Detect which cell encompasses the target text, then output its [X, Y] center coordinate. 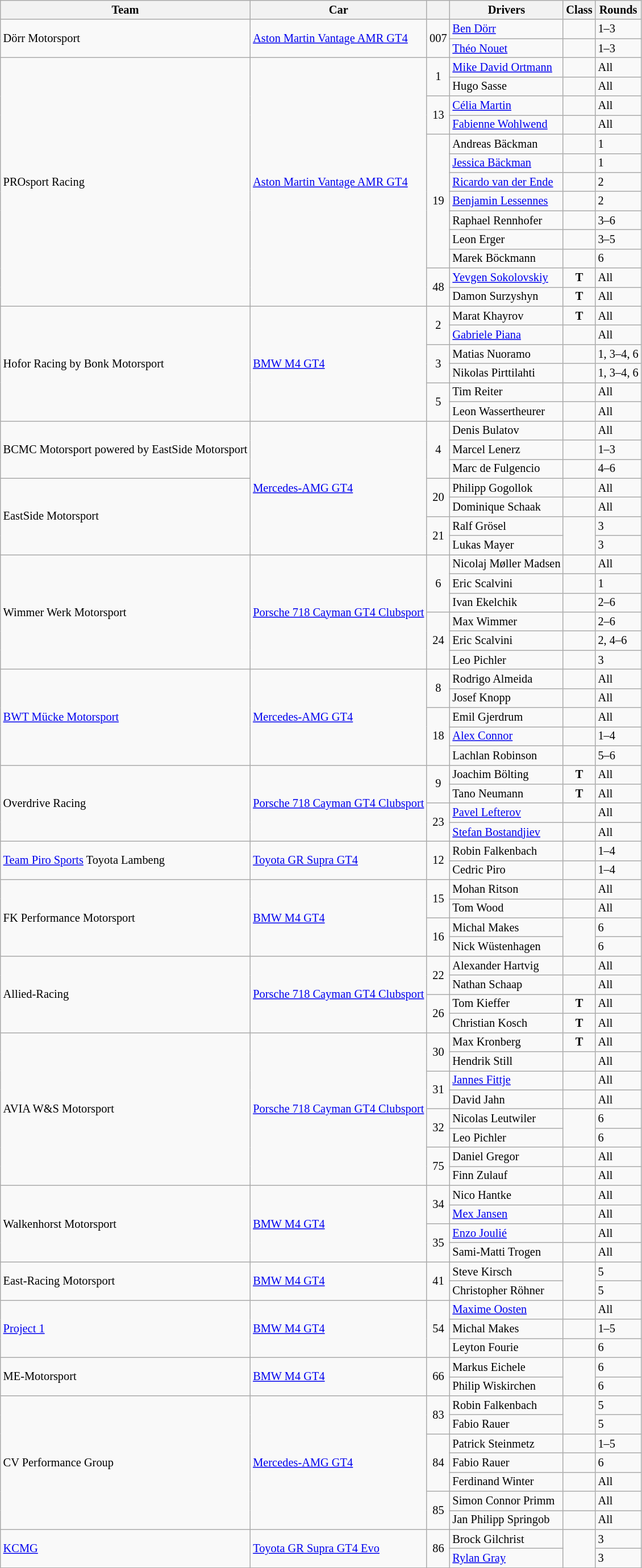
Overdrive Racing [126, 803]
21 [438, 535]
Toyota GR Supra GT4 [339, 860]
Emil Gjerdrum [507, 717]
Brock Gilchrist [507, 1539]
Markus Eichele [507, 1367]
3–6 [618, 220]
Alex Connor [507, 736]
Ben Dörr [507, 29]
66 [438, 1377]
Philipp Gogollok [507, 488]
Mohan Ritson [507, 889]
32 [438, 1128]
Dörr Motorsport [126, 39]
23 [438, 822]
Team Piro Sports Toyota Lambeng [126, 860]
4 [438, 450]
Denis Bulatov [507, 430]
Cedric Piro [507, 870]
Nicolaj Møller Madsen [507, 564]
KCMG [126, 1548]
13 [438, 115]
Patrick Steinmetz [507, 1444]
Maxime Oosten [507, 1310]
Simon Connor Primm [507, 1501]
Rodrigo Almeida [507, 679]
David Jahn [507, 1099]
Ivan Ekelchik [507, 603]
AVIA W&S Motorsport [126, 1109]
48 [438, 287]
Jan Philipp Springob [507, 1520]
22 [438, 975]
15 [438, 898]
2, 4–6 [618, 641]
Philip Wiskirchen [507, 1386]
41 [438, 1281]
Walkenhorst Motorsport [126, 1223]
Finn Zulauf [507, 1176]
75 [438, 1166]
85 [438, 1511]
Célia Martin [507, 106]
Marat Khayrov [507, 316]
Leon Wassertheurer [507, 411]
Drivers [507, 10]
Christopher Röhner [507, 1290]
86 [438, 1548]
Tano Neumann [507, 793]
5–6 [618, 755]
9 [438, 784]
12 [438, 860]
Toyota GR Supra GT4 Evo [339, 1548]
Ralf Grösel [507, 526]
54 [438, 1329]
Nikolas Pirttilahti [507, 373]
Fabienne Wohlwend [507, 124]
84 [438, 1463]
Max Wimmer [507, 621]
Project 1 [126, 1329]
Class [579, 10]
Hofor Racing by Bonk Motorsport [126, 363]
Wimmer Werk Motorsport [126, 612]
Sami-Matti Trogen [507, 1252]
Team [126, 10]
Théo Nouet [507, 48]
Ferdinand Winter [507, 1482]
Enzo Joulié [507, 1233]
26 [438, 1013]
BWT Mücke Motorsport [126, 717]
Jannes Fittje [507, 1080]
Max Kronberg [507, 1042]
Benjamin Lessennes [507, 201]
Joachim Bölting [507, 775]
Nathan Schaap [507, 985]
Allied-Racing [126, 994]
Nick Wüstenhagen [507, 947]
34 [438, 1204]
31 [438, 1089]
Rylan Gray [507, 1558]
3–5 [618, 239]
Daniel Gregor [507, 1157]
Yevgen Sokolovskiy [507, 278]
Steve Kirsch [507, 1272]
Raphael Rennhofer [507, 220]
19 [438, 201]
Hugo Sasse [507, 86]
Marek Böckmann [507, 258]
Hendrik Still [507, 1061]
18 [438, 736]
Marc de Fulgencio [507, 469]
Dominique Schaak [507, 507]
FK Performance Motorsport [126, 918]
24 [438, 641]
007 [438, 39]
16 [438, 937]
Andreas Bäckman [507, 144]
Mike David Ortmann [507, 67]
83 [438, 1414]
Christian Kosch [507, 1023]
Car [339, 10]
EastSide Motorsport [126, 517]
35 [438, 1243]
Damon Surzyshyn [507, 296]
Marcel Lenerz [507, 449]
PROsport Racing [126, 182]
Lachlan Robinson [507, 755]
Lukas Mayer [507, 545]
Mex Jansen [507, 1214]
Tom Wood [507, 908]
CV Performance Group [126, 1462]
30 [438, 1052]
Nico Hantke [507, 1195]
Matias Nuoramo [507, 354]
Stefan Bostandjiev [507, 832]
Rounds [618, 10]
Tim Reiter [507, 392]
4–6 [618, 469]
Pavel Lefterov [507, 813]
8 [438, 688]
Leon Erger [507, 239]
BCMC Motorsport powered by EastSide Motorsport [126, 450]
Leyton Fourie [507, 1348]
ME-Motorsport [126, 1377]
Alexander Hartvig [507, 965]
Nicolas Leutwiler [507, 1118]
Gabriele Piana [507, 334]
East-Racing Motorsport [126, 1281]
Josef Knopp [507, 698]
Jessica Bäckman [507, 163]
Tom Kieffer [507, 1003]
20 [438, 497]
Ricardo van der Ende [507, 182]
